Determine the (X, Y) coordinate at the center of the cell enclosing the given text.  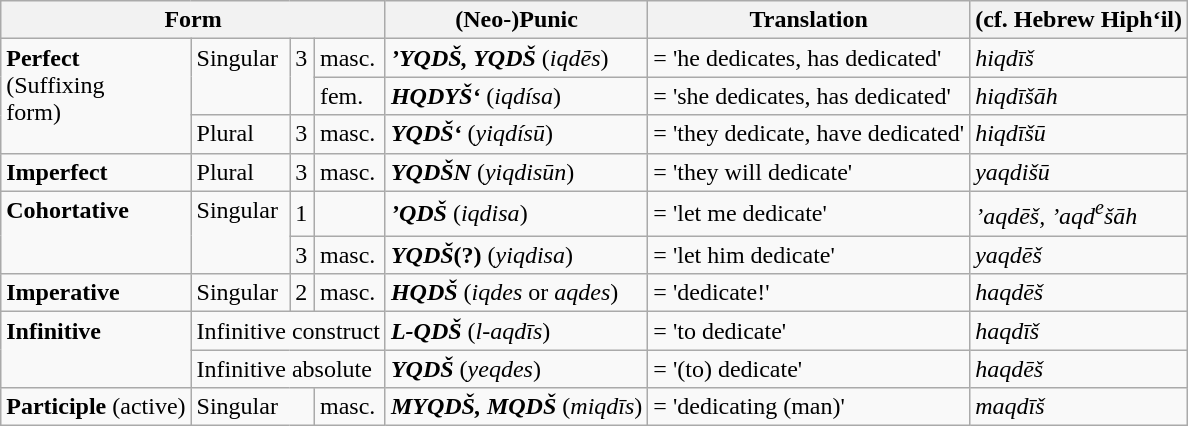
YQDŠ(?) (yiqdisa) (516, 255)
maqdīš (1079, 407)
’YQDŠ, YQDŠ (iqdēs) (516, 58)
haqdīš (1079, 331)
= 'dedicate!' (809, 293)
= '(to) dedicate' (809, 369)
hiqdīšāh (1079, 96)
Imperfect (96, 172)
Infinitive absolute (288, 369)
Cohortative (96, 232)
= 'dedicating (man)' (809, 407)
Perfect(Suffixingform) (96, 96)
= 'let me dedicate' (809, 214)
= 'to dedicate' (809, 331)
yaqdišū (1079, 172)
Form (194, 20)
= 'they dedicate, have dedicated' (809, 134)
HQDYŠ‘ (iqdísa) (516, 96)
fem. (350, 96)
Infinitive construct (288, 331)
HQDŠ (iqdes or aqdes) (516, 293)
L-QDŠ (l-aqdīs) (516, 331)
2 (302, 293)
’aqdēš, ’aqdešāh (1079, 214)
= 'he dedicates, has dedicated' (809, 58)
= 'they will dedicate' (809, 172)
YQDŠN (yiqdisūn) (516, 172)
YQDŠ (yeqdes) (516, 369)
Translation (809, 20)
Participle (active) (96, 407)
YQDŠ‘ (yiqdísū) (516, 134)
Infinitive (96, 350)
’QDŠ (iqdisa) (516, 214)
(Neo-)Punic (516, 20)
1 (302, 214)
(cf. Hebrew Hiph‘il) (1079, 20)
yaqdēš (1079, 255)
hiqdīš (1079, 58)
hiqdīšū (1079, 134)
= 'let him dedicate' (809, 255)
Imperative (96, 293)
= 'she dedicates, has dedicated' (809, 96)
MYQDŠ, MQDŠ (miqdīs) (516, 407)
